Return (x, y) of the center of cell containing provided text 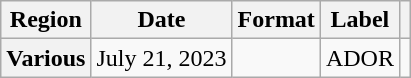
Date (162, 20)
Label (360, 20)
Various (46, 58)
Format (276, 20)
ADOR (360, 58)
Region (46, 20)
July 21, 2023 (162, 58)
